Scan for the cell matching the given text and deliver its [X, Y] coordinate at center. 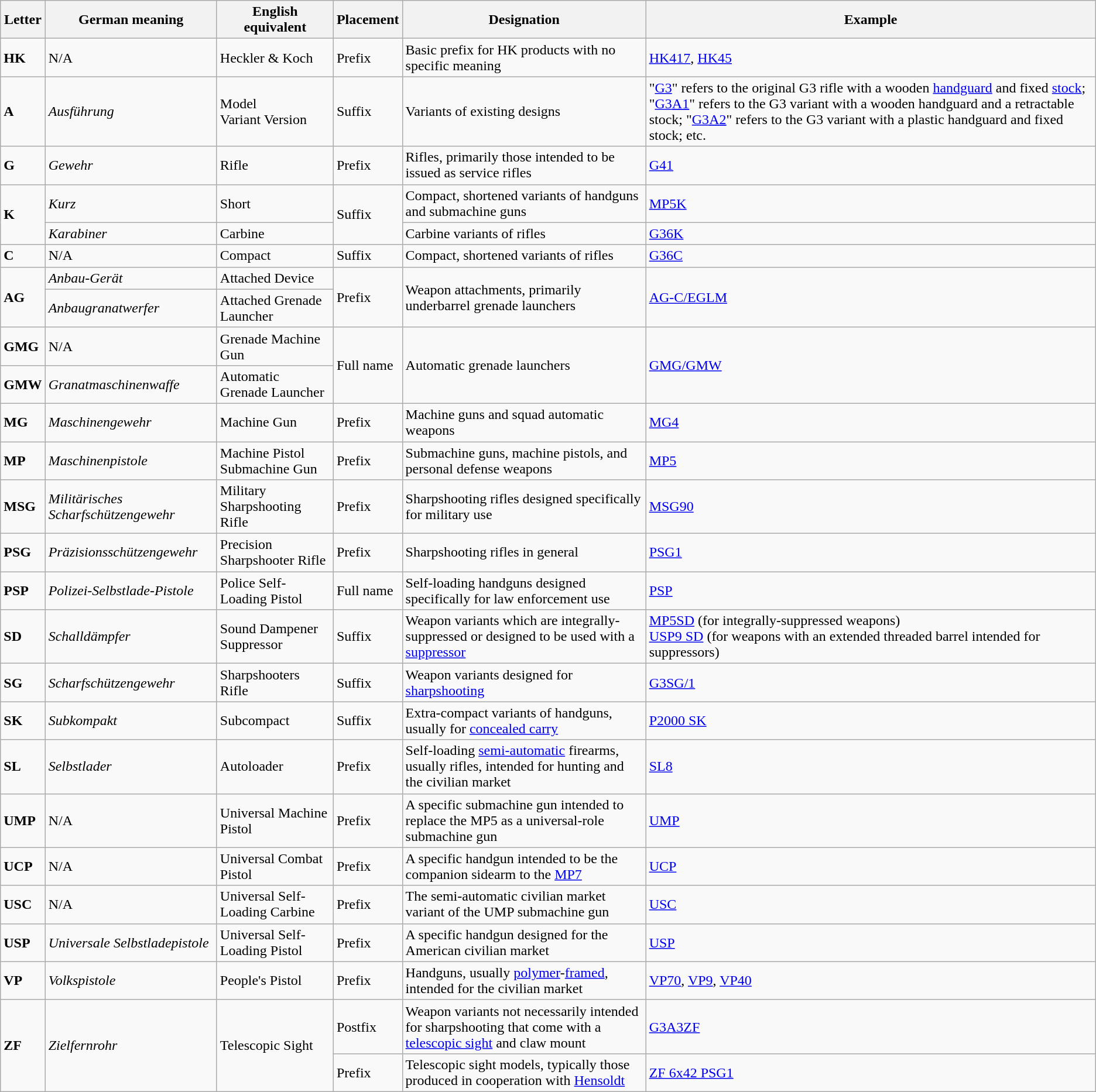
A specific submachine gun intended to replace the MP5 as a universal-role submachine gun [524, 820]
SD [23, 637]
MP [23, 460]
MG [23, 423]
Weapon variants designed for sharpshooting [524, 682]
SL8 [871, 767]
Granatmaschinenwaffe [131, 384]
German meaning [131, 20]
Submachine guns, machine pistols, and personal defense weapons [524, 460]
Subcompact [275, 721]
Universale Selbstladepistole [131, 942]
Machine PistolSubmachine Gun [275, 460]
K [23, 214]
Self-loading handguns designed specifically for law enforcement use [524, 591]
Machine guns and squad automatic weapons [524, 423]
GMG [23, 346]
Attached Device [275, 278]
Anbaugranatwerfer [131, 308]
Weapon variants which are integrally-suppressed or designed to be used with a suppressor [524, 637]
Universal Self-Loading Pistol [275, 942]
Placement [368, 20]
Example [871, 20]
Police Self-Loading Pistol [275, 591]
Automatic grenade launchers [524, 365]
Automatic Grenade Launcher [275, 384]
English equivalent [275, 20]
Polizei-Selbstlade-Pistole [131, 591]
The semi-automatic civilian market variant of the UMP submachine gun [524, 905]
AG [23, 297]
G41 [871, 165]
Telescopic sight models, typically those produced in cooperation with Hensoldt [524, 1072]
A [23, 111]
Postfix [368, 1026]
Volkspistole [131, 981]
G [23, 165]
Gewehr [131, 165]
Weapon variants not necessarily intended for sharpshooting that come with a telescopic sight and claw mount [524, 1026]
Precision Sharpshooter Rifle [275, 552]
C [23, 256]
Short [275, 204]
Subkompakt [131, 721]
HK [23, 57]
P2000 SK [871, 721]
GMW [23, 384]
Weapon attachments, primarily underbarrel grenade launchers [524, 297]
Selbstlader [131, 767]
Universal Self-Loading Carbine [275, 905]
Compact [275, 256]
Rifle [275, 165]
A specific handgun designed for the American civilian market [524, 942]
PSG1 [871, 552]
Zielfernrohr [131, 1045]
ZF [23, 1045]
Universal Combat Pistol [275, 866]
VP70, VP9, VP40 [871, 981]
HK417, HK45 [871, 57]
Präzisionsschützengewehr [131, 552]
People's Pistol [275, 981]
Karabiner [131, 233]
Extra-compact variants of handguns, usually for concealed carry [524, 721]
MP5 [871, 460]
MSG [23, 507]
Autoloader [275, 767]
Machine Gun [275, 423]
Sound DampenerSuppressor [275, 637]
G36C [871, 256]
Attached Grenade Launcher [275, 308]
G3SG/1 [871, 682]
Military Sharpshooting Rifle [275, 507]
ZF 6x42 PSG1 [871, 1072]
Sharpshooting rifles in general [524, 552]
Anbau-Gerät [131, 278]
Militärisches Scharfschützengewehr [131, 507]
Sharpshooting rifles designed specifically for military use [524, 507]
Grenade Machine Gun [275, 346]
Maschinenpistole [131, 460]
Universal Machine Pistol [275, 820]
Telescopic Sight [275, 1045]
ModelVariant Version [275, 111]
Compact, shortened variants of handguns and submachine guns [524, 204]
GMG/GMW [871, 365]
MG4 [871, 423]
G3A3ZF [871, 1026]
Letter [23, 20]
Scharfschützengewehr [131, 682]
Carbine [275, 233]
SG [23, 682]
VP [23, 981]
Designation [524, 20]
Kurz [131, 204]
Compact, shortened variants of rifles [524, 256]
AG-C/EGLM [871, 297]
A specific handgun intended to be the companion sidearm to the MP7 [524, 866]
G36K [871, 233]
SK [23, 721]
Schalldämpfer [131, 637]
Rifles, primarily those intended to be issued as service rifles [524, 165]
MP5SD (for integrally-suppressed weapons)USP9 SD (for weapons with an extended threaded barrel intended for suppressors) [871, 637]
MSG90 [871, 507]
Handguns, usually polymer-framed, intended for the civilian market [524, 981]
Maschinengewehr [131, 423]
Heckler & Koch [275, 57]
PSG [23, 552]
Variants of existing designs [524, 111]
MP5K [871, 204]
SL [23, 767]
Basic prefix for HK products with no specific meaning [524, 57]
Self-loading semi-automatic firearms, usually rifles, intended for hunting and the civilian market [524, 767]
Sharpshooters Rifle [275, 682]
Carbine variants of rifles [524, 233]
Ausführung [131, 111]
